Scan for the cell matching the given text and deliver its [x, y] coordinate at center. 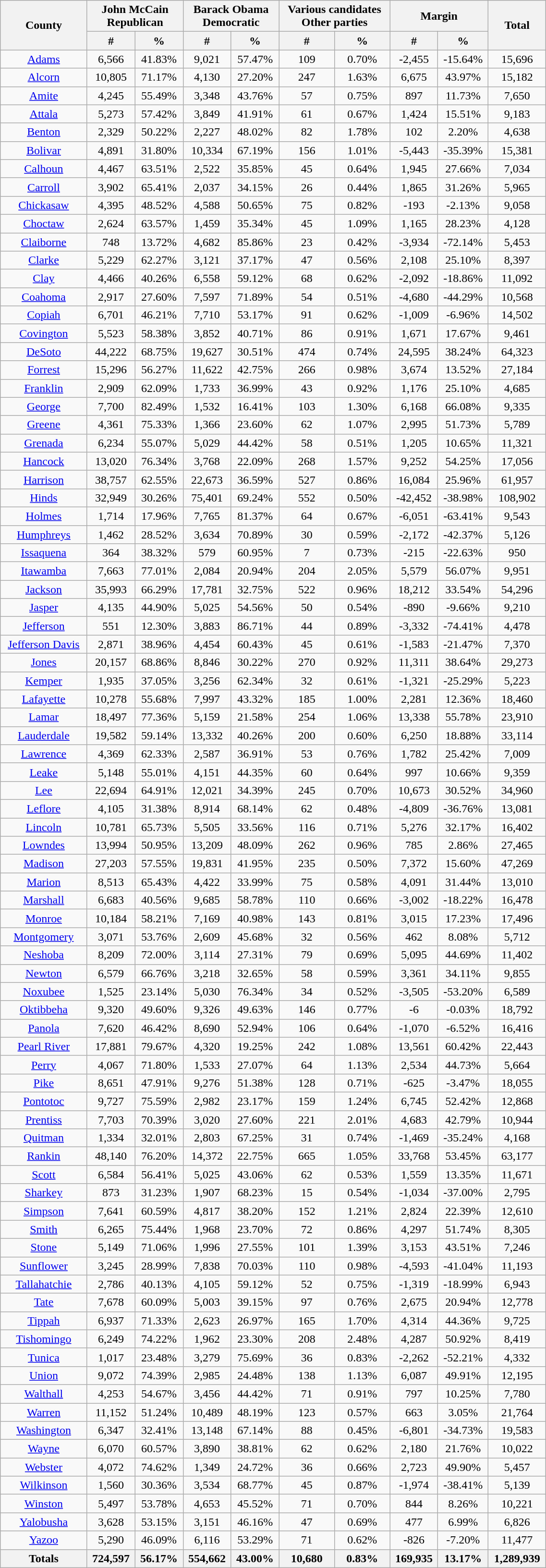
-18.99% [463, 1284]
26.97% [255, 1321]
-2.13% [463, 205]
43 [306, 388]
44.35% [255, 772]
5,276 [414, 827]
Itawamba [44, 571]
3,456 [207, 1394]
108,902 [517, 498]
53.17% [255, 315]
-1,583 [414, 644]
40.13% [159, 1284]
9,252 [414, 461]
2,037 [207, 187]
41.91% [255, 114]
268 [306, 461]
43.00% [255, 1558]
13.72% [159, 242]
2,623 [207, 1321]
0.89% [362, 626]
32.75% [255, 589]
8.26% [463, 1504]
58.78% [255, 900]
4,072 [111, 1467]
10,334 [207, 150]
47.91% [159, 1083]
5,453 [517, 242]
27.31% [255, 955]
-63.41% [463, 516]
52 [306, 1284]
Yalobusha [44, 1522]
26 [306, 187]
59.14% [159, 735]
-215 [414, 553]
28.23% [463, 223]
9,725 [517, 1321]
1,334 [111, 1138]
13,081 [517, 808]
74.62% [159, 1467]
15.60% [463, 864]
46.09% [159, 1540]
19,831 [207, 864]
9,727 [111, 1101]
Carroll [44, 187]
-41.04% [463, 1266]
4,683 [414, 1120]
6,943 [517, 1284]
49.60% [159, 1010]
48.09% [255, 845]
4,467 [111, 169]
2,995 [414, 425]
22,443 [517, 1046]
62.33% [159, 754]
245 [306, 790]
-2,172 [414, 535]
71.06% [159, 1248]
3,121 [207, 260]
31.44% [463, 882]
9,276 [207, 1083]
13.35% [463, 1175]
65.73% [159, 827]
3,218 [207, 973]
18,460 [517, 699]
Tippah [44, 1321]
43.76% [255, 96]
7,710 [207, 315]
Pike [44, 1083]
2,108 [414, 260]
55.07% [159, 443]
51.38% [255, 1083]
474 [306, 352]
53.78% [159, 1504]
8,651 [111, 1083]
63.51% [159, 169]
Attala [44, 114]
-193 [414, 205]
200 [306, 735]
21,764 [517, 1412]
6,347 [111, 1431]
-72.14% [463, 242]
-42.37% [463, 535]
11,402 [517, 955]
1,205 [414, 443]
15,182 [517, 77]
70.89% [255, 535]
4,253 [111, 1394]
2,534 [414, 1065]
23.14% [159, 992]
11,311 [414, 662]
5,579 [414, 571]
4,135 [111, 608]
13,209 [207, 845]
63,177 [517, 1156]
5,003 [207, 1302]
5,664 [517, 1065]
62.09% [159, 388]
36.59% [255, 479]
-4,593 [414, 1266]
-6,801 [414, 1431]
2.01% [362, 1120]
1,782 [414, 754]
68.77% [255, 1485]
6,683 [111, 900]
8,914 [207, 808]
12,195 [517, 1375]
10.25% [463, 1394]
60.57% [159, 1449]
1,462 [111, 535]
38.32% [159, 553]
1,865 [414, 187]
72 [306, 1229]
18,055 [517, 1083]
86 [306, 333]
79 [306, 955]
-44.29% [463, 297]
-7.20% [463, 1540]
7,780 [517, 1394]
138 [306, 1375]
1.06% [362, 717]
17,496 [517, 919]
Jasper [44, 608]
-18.22% [463, 900]
Jackson [44, 589]
31.38% [159, 808]
John McCainRepublican [135, 16]
86.71% [255, 626]
3,883 [207, 626]
2,871 [111, 644]
-0.03% [463, 1010]
1,533 [207, 1065]
Jefferson Davis [44, 644]
270 [306, 662]
47,269 [517, 864]
48.02% [255, 132]
33,768 [414, 1156]
71.17% [159, 77]
62.34% [255, 681]
Quitman [44, 1138]
2.20% [463, 132]
Winston [44, 1504]
43.32% [255, 699]
1,714 [111, 516]
724,597 [111, 1558]
2,982 [207, 1101]
10,022 [517, 1449]
38.81% [255, 1449]
0.81% [362, 919]
-890 [414, 608]
10,489 [207, 1412]
81.37% [255, 516]
Covington [44, 333]
27,465 [517, 845]
4,422 [207, 882]
6,584 [111, 1175]
4,685 [517, 388]
40.56% [159, 900]
Lowndes [44, 845]
70.03% [255, 1266]
42.75% [255, 370]
-1,319 [414, 1284]
554,662 [207, 1558]
0.57% [362, 1412]
6,589 [517, 992]
3,890 [207, 1449]
9,326 [207, 1010]
3,361 [414, 973]
49.90% [463, 1467]
-3,332 [414, 626]
56.27% [159, 370]
7,650 [517, 96]
65.43% [159, 882]
18,792 [517, 1010]
5,139 [517, 1485]
18,212 [414, 589]
56.41% [159, 1175]
Montgomery [44, 937]
156 [306, 150]
204 [306, 571]
36.99% [255, 388]
Grenada [44, 443]
2.86% [463, 845]
51.73% [463, 425]
1.00% [362, 699]
24,595 [414, 352]
13,148 [207, 1431]
45.52% [255, 1504]
27.55% [255, 1248]
62.55% [159, 479]
7,663 [111, 571]
4,067 [111, 1065]
10.65% [463, 443]
5,030 [207, 992]
6,087 [414, 1375]
27.07% [255, 1065]
46.42% [159, 1028]
1,671 [414, 333]
152 [306, 1211]
30.22% [255, 662]
-35.24% [463, 1138]
1,996 [207, 1248]
44.69% [463, 955]
82 [306, 132]
8,397 [517, 260]
16.41% [255, 406]
12,610 [517, 1211]
8,209 [111, 955]
146 [306, 1010]
2,329 [111, 132]
2,281 [414, 699]
67.14% [255, 1431]
0.87% [362, 1485]
-42,452 [414, 498]
Lee [44, 790]
Perry [44, 1065]
4,817 [207, 1211]
7,765 [207, 516]
4,369 [111, 754]
116 [306, 827]
-1,034 [414, 1193]
Rankin [44, 1156]
57.55% [159, 864]
2,795 [517, 1193]
1.05% [362, 1156]
-36.76% [463, 808]
Alcorn [44, 77]
-2,092 [414, 279]
9,461 [517, 333]
11,477 [517, 1540]
4,466 [111, 279]
1.08% [362, 1046]
0.82% [362, 205]
22,673 [207, 479]
Wayne [44, 1449]
30.36% [159, 1485]
-22.63% [463, 553]
11.73% [463, 96]
29,273 [517, 662]
4,478 [517, 626]
35,993 [111, 589]
5,095 [414, 955]
66.29% [159, 589]
55.49% [159, 96]
21.58% [255, 717]
2,624 [111, 223]
32,949 [111, 498]
208 [306, 1339]
16,402 [517, 827]
1,289,939 [517, 1558]
16,084 [414, 479]
52.42% [463, 1101]
33,114 [517, 735]
1,017 [111, 1357]
19.25% [255, 1046]
0.60% [362, 735]
12.36% [463, 699]
Total [517, 25]
Sunflower [44, 1266]
0.53% [362, 1175]
254 [306, 717]
11,152 [111, 1412]
143 [306, 919]
-1,974 [414, 1485]
0.45% [362, 1431]
13,338 [414, 717]
4,130 [207, 77]
55.68% [159, 699]
4,128 [517, 223]
1,349 [207, 1467]
13,332 [207, 735]
2,824 [414, 1211]
6,826 [517, 1522]
8,305 [517, 1229]
60.95% [255, 553]
10,673 [414, 790]
27,184 [517, 370]
Hinds [44, 498]
Totals [44, 1558]
13,010 [517, 882]
60 [306, 772]
Forrest [44, 370]
48,140 [111, 1156]
4,245 [111, 96]
3,634 [207, 535]
32.65% [255, 973]
Tunica [44, 1357]
64.91% [159, 790]
22.09% [255, 461]
Clarke [44, 260]
9,021 [207, 59]
Prentiss [44, 1120]
2,917 [111, 297]
8,690 [207, 1028]
75.69% [255, 1357]
1.30% [362, 406]
10,680 [306, 1558]
63.57% [159, 223]
3,852 [207, 333]
-1,070 [414, 1028]
19,582 [111, 735]
462 [414, 937]
1.78% [362, 132]
1.21% [362, 1211]
-74.41% [463, 626]
68.75% [159, 352]
1.70% [362, 1321]
70.39% [159, 1120]
32.01% [159, 1138]
15,696 [517, 59]
7,838 [207, 1266]
Newton [44, 973]
68.23% [255, 1193]
61,957 [517, 479]
102 [414, 132]
0.58% [362, 882]
18,497 [111, 717]
Stone [44, 1248]
43.97% [463, 77]
43.51% [463, 1248]
Lincoln [44, 827]
71.89% [255, 297]
Kemper [44, 681]
5,148 [111, 772]
6,249 [111, 1339]
57 [306, 96]
-52.21% [463, 1357]
45.68% [255, 937]
64,323 [517, 352]
9,335 [517, 406]
41.83% [159, 59]
23 [306, 242]
82.49% [159, 406]
66.76% [159, 973]
3,674 [414, 370]
30.52% [463, 790]
11,092 [517, 279]
24.72% [255, 1467]
5,029 [207, 443]
3,256 [207, 681]
1.24% [362, 1101]
34,960 [517, 790]
Leake [44, 772]
-53.20% [463, 992]
33.54% [463, 589]
23.30% [255, 1339]
873 [111, 1193]
1.57% [362, 461]
14,502 [517, 315]
7,034 [517, 169]
30 [306, 535]
38.20% [255, 1211]
4,297 [414, 1229]
Harrison [44, 479]
Union [44, 1375]
10,944 [517, 1120]
13,994 [111, 845]
Chickasaw [44, 205]
7 [306, 553]
3,902 [111, 187]
35.34% [255, 223]
477 [414, 1522]
23.17% [255, 1101]
-25.29% [463, 681]
9,855 [517, 973]
17.23% [463, 919]
-826 [414, 1540]
5,149 [111, 1248]
5,223 [517, 681]
8,846 [207, 662]
3,628 [111, 1522]
5,505 [207, 827]
2,985 [207, 1375]
57.42% [159, 114]
-6.96% [463, 315]
Tallahatchie [44, 1284]
13,020 [111, 461]
38.24% [463, 352]
72.00% [159, 955]
5,965 [517, 187]
54.56% [255, 608]
31.23% [159, 1193]
9,320 [111, 1010]
7,246 [517, 1248]
Lamar [44, 717]
6,937 [111, 1321]
2,587 [207, 754]
11,321 [517, 443]
77.01% [159, 571]
32.17% [463, 827]
14,372 [207, 1156]
-38.98% [463, 498]
Jefferson [44, 626]
-4,680 [414, 297]
785 [414, 845]
7,620 [111, 1028]
43.06% [255, 1175]
Pontotoc [44, 1101]
Smith [44, 1229]
3,245 [111, 1266]
0.48% [362, 808]
Monroe [44, 919]
-1,469 [414, 1138]
123 [306, 1412]
9,210 [517, 608]
5,229 [111, 260]
31 [306, 1138]
1.01% [362, 150]
53.29% [255, 1540]
235 [306, 864]
2,786 [111, 1284]
Holmes [44, 516]
61 [306, 114]
George [44, 406]
Webster [44, 1467]
Calhoun [44, 169]
0.73% [362, 553]
1,424 [414, 114]
663 [414, 1412]
76.20% [159, 1156]
44.73% [463, 1065]
Neshoba [44, 955]
11,622 [207, 370]
13.52% [463, 370]
Margin [439, 16]
364 [111, 553]
20,157 [111, 662]
7,700 [111, 406]
169,935 [414, 1558]
242 [306, 1046]
0.44% [362, 187]
44,222 [111, 352]
527 [306, 479]
Marshall [44, 900]
1,559 [414, 1175]
6,070 [111, 1449]
50.95% [159, 845]
60.09% [159, 1302]
5,273 [111, 114]
34.11% [463, 973]
-1,321 [414, 681]
Yazoo [44, 1540]
7,597 [207, 297]
4,091 [414, 882]
66.08% [463, 406]
997 [414, 772]
34.15% [255, 187]
Lawrence [44, 754]
16,478 [517, 900]
Madison [44, 864]
Issaquena [44, 553]
60.43% [255, 644]
9,685 [207, 900]
6,701 [111, 315]
21.76% [463, 1449]
-18.86% [463, 279]
Claiborne [44, 242]
2,522 [207, 169]
88 [306, 1431]
4,151 [207, 772]
38,757 [111, 479]
Jones [44, 662]
50.92% [463, 1339]
2,803 [207, 1138]
38.96% [159, 644]
-37.00% [463, 1193]
Noxubee [44, 992]
7,009 [517, 754]
3,849 [207, 114]
10,805 [111, 77]
Washington [44, 1431]
1,165 [414, 223]
6,250 [414, 735]
3,153 [414, 1248]
58.38% [159, 333]
17.96% [159, 516]
1.07% [362, 425]
2,227 [207, 132]
13,561 [414, 1046]
4,287 [414, 1339]
4,588 [207, 205]
58.21% [159, 919]
Amite [44, 96]
-4,809 [414, 808]
60.59% [159, 1211]
68.14% [255, 808]
85.86% [255, 242]
Lafayette [44, 699]
17.67% [463, 333]
6,745 [414, 1101]
15,381 [517, 150]
79.67% [159, 1046]
53.76% [159, 937]
Marion [44, 882]
23.60% [255, 425]
15.51% [463, 114]
Simpson [44, 1211]
6,675 [414, 77]
-9.66% [463, 608]
15 [306, 1193]
266 [306, 370]
4,361 [111, 425]
3,279 [207, 1357]
8,513 [111, 882]
3,071 [111, 937]
Sharkey [44, 1193]
DeSoto [44, 352]
-35.39% [463, 150]
49.91% [463, 1375]
1,968 [207, 1229]
159 [306, 1101]
37.17% [255, 260]
68.86% [159, 662]
7,169 [207, 919]
522 [306, 589]
50.22% [159, 132]
4,454 [207, 644]
-5,443 [414, 150]
2,909 [111, 388]
Adams [44, 59]
27.20% [255, 77]
797 [414, 1394]
5,290 [111, 1540]
950 [517, 553]
54,296 [517, 589]
27,203 [111, 864]
33.99% [255, 882]
25.96% [463, 479]
9,951 [517, 571]
53.45% [463, 1156]
6,566 [111, 59]
23.70% [255, 1229]
7,372 [414, 864]
69.24% [255, 498]
31.80% [159, 150]
4,168 [517, 1138]
1.39% [362, 1248]
Bolivar [44, 150]
48.19% [255, 1412]
54.25% [463, 461]
Tishomingo [44, 1339]
Tate [44, 1302]
54.67% [159, 1394]
1,560 [111, 1485]
221 [306, 1120]
5,457 [517, 1467]
50 [306, 608]
2,723 [414, 1467]
46.21% [159, 315]
67.19% [255, 150]
551 [111, 626]
10,568 [517, 297]
13.17% [463, 1558]
75.33% [159, 425]
5,159 [207, 717]
5,789 [517, 425]
11,193 [517, 1266]
9,359 [517, 772]
Warren [44, 1412]
9,543 [517, 516]
91 [306, 315]
1,532 [207, 406]
23.48% [159, 1357]
Humphreys [44, 535]
53.15% [159, 1522]
12,778 [517, 1302]
28.99% [159, 1266]
55.01% [159, 772]
3,151 [207, 1522]
4,314 [414, 1321]
262 [306, 845]
2.05% [362, 571]
-2,262 [414, 1357]
75.59% [159, 1101]
75,401 [207, 498]
-625 [414, 1083]
25.42% [463, 754]
30.26% [159, 498]
10,221 [517, 1504]
-21.47% [463, 644]
27.66% [463, 169]
40.71% [255, 333]
-34.73% [463, 1431]
4,395 [111, 205]
37.05% [159, 681]
Panola [44, 1028]
9,072 [111, 1375]
16,416 [517, 1028]
33.56% [255, 827]
3.05% [463, 1412]
32.41% [159, 1431]
7,678 [111, 1302]
3,768 [207, 461]
12,868 [517, 1101]
6,116 [207, 1540]
6,579 [111, 973]
101 [306, 1248]
County [44, 25]
56.07% [463, 571]
53 [306, 754]
0.77% [362, 1010]
56.17% [159, 1558]
6,234 [111, 443]
22.75% [255, 1156]
23,910 [517, 717]
-38.41% [463, 1485]
Copiah [44, 315]
Benton [44, 132]
34.39% [255, 790]
39.15% [255, 1302]
5,523 [111, 333]
-6 [414, 1010]
6,265 [111, 1229]
7,370 [517, 644]
44 [306, 626]
1,525 [111, 992]
-2,455 [414, 59]
4,332 [517, 1357]
18.88% [463, 735]
3,114 [207, 955]
4,653 [207, 1504]
Walthall [44, 1394]
2,609 [207, 937]
897 [414, 96]
77.36% [159, 717]
24.48% [255, 1375]
44.90% [159, 608]
74.39% [159, 1375]
0.42% [362, 242]
Scott [44, 1175]
55.78% [463, 717]
50.65% [255, 205]
552 [306, 498]
Choctaw [44, 223]
Various candidatesOther parties [334, 16]
54 [306, 297]
5,712 [517, 937]
Clay [44, 279]
71.80% [159, 1065]
38.64% [463, 662]
Coahoma [44, 297]
103 [306, 406]
Oktibbeha [44, 1010]
8.08% [463, 937]
-3,934 [414, 242]
2,180 [414, 1449]
49.63% [255, 1010]
-6.52% [463, 1028]
185 [306, 699]
-3.47% [463, 1083]
2.48% [362, 1339]
1,366 [207, 425]
1,935 [111, 681]
165 [306, 1321]
6,558 [207, 279]
97 [306, 1302]
11,671 [517, 1175]
1,945 [414, 169]
41.95% [255, 864]
36.91% [255, 754]
Franklin [44, 388]
3,015 [414, 919]
Greene [44, 425]
44.36% [463, 1321]
17,781 [207, 589]
48.52% [159, 205]
Lauderdale [44, 735]
1,733 [207, 388]
40.98% [255, 919]
17,056 [517, 461]
51.24% [159, 1412]
12.30% [159, 626]
62.27% [159, 260]
9,058 [517, 205]
-1,009 [414, 315]
2,084 [207, 571]
10,278 [111, 699]
19,583 [517, 1431]
9,183 [517, 114]
12,021 [207, 790]
106 [306, 1028]
6,168 [414, 406]
-3,505 [414, 992]
3,020 [207, 1120]
Wilkinson [44, 1485]
17,881 [111, 1046]
844 [414, 1504]
74.22% [159, 1339]
Leflore [44, 808]
22.39% [463, 1211]
247 [306, 77]
6.99% [463, 1522]
28.52% [159, 535]
1.09% [362, 223]
1,962 [207, 1339]
665 [306, 1156]
71.33% [159, 1321]
-3,002 [414, 900]
10,781 [111, 827]
1,907 [207, 1193]
31.26% [463, 187]
30.51% [255, 352]
-6,051 [414, 516]
3,534 [207, 1485]
-15.64% [463, 59]
1,176 [414, 388]
7,703 [111, 1120]
57.47% [255, 59]
3,348 [207, 96]
15,296 [111, 370]
5,497 [111, 1504]
7,641 [111, 1211]
4,320 [207, 1046]
4,638 [517, 132]
60.42% [463, 1046]
51.74% [463, 1229]
68 [306, 279]
8,419 [517, 1339]
10,184 [111, 919]
109 [306, 59]
0.52% [362, 992]
34 [306, 992]
748 [111, 242]
128 [306, 1083]
2,675 [414, 1302]
Pearl River [44, 1046]
Hancock [44, 461]
4,891 [111, 150]
65.41% [159, 187]
42.79% [463, 1120]
1.63% [362, 77]
1,459 [207, 223]
22,694 [111, 790]
52.94% [255, 1028]
35.85% [255, 169]
5,126 [517, 535]
4,682 [207, 242]
75.44% [159, 1229]
Barack ObamaDemocratic [231, 16]
579 [207, 553]
10.66% [463, 772]
67.25% [255, 1138]
46.16% [255, 1522]
7,997 [207, 699]
19,627 [207, 352]
